Detect which cell encompasses the target text, then output its (x, y) center coordinate. 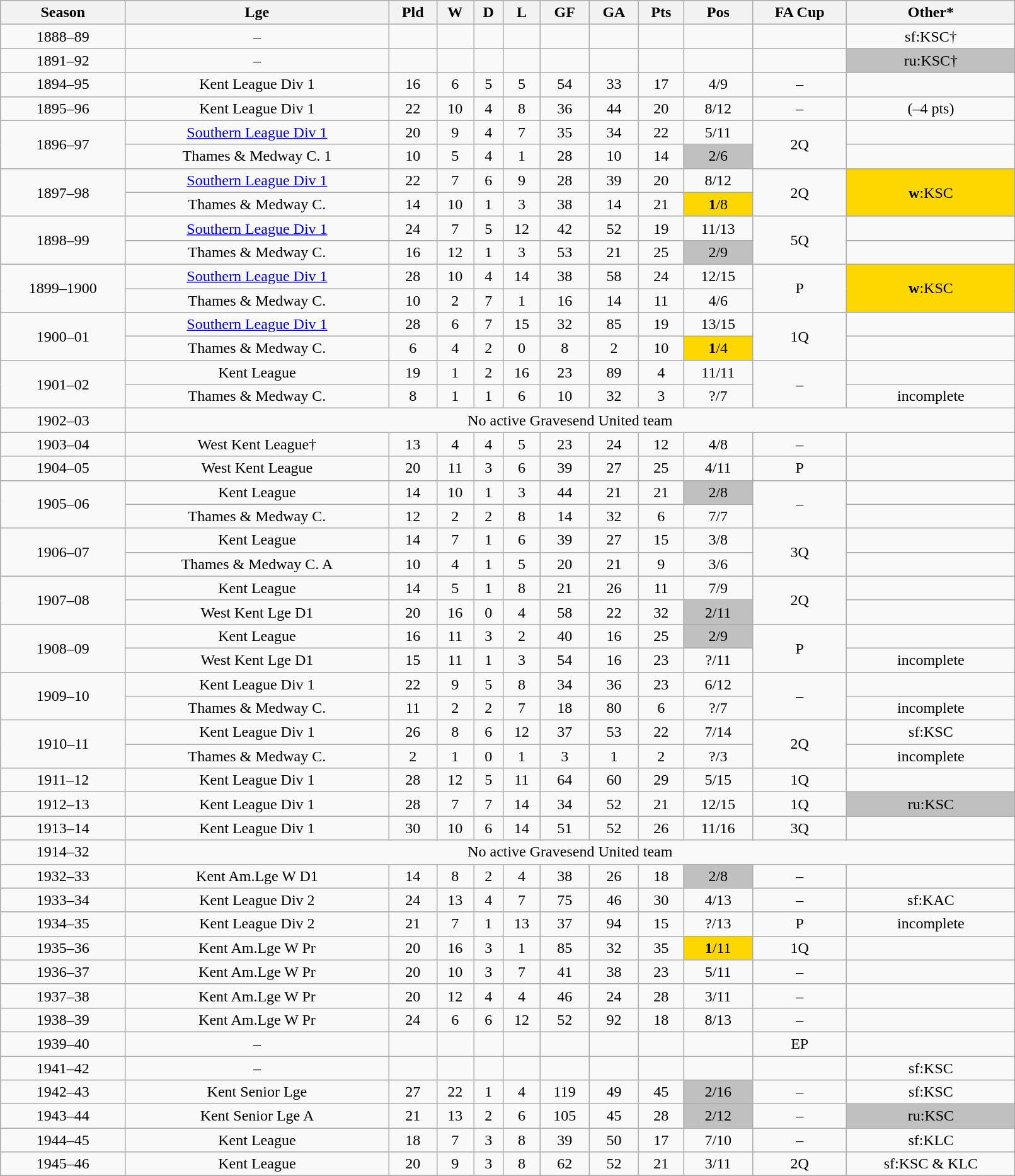
GF (565, 13)
1906–07 (63, 552)
7/7 (718, 516)
4/6 (718, 301)
7/9 (718, 588)
1934–35 (63, 924)
89 (614, 372)
1909–10 (63, 696)
1902–03 (63, 420)
L (522, 13)
D (489, 13)
2/11 (718, 612)
1939–40 (63, 1044)
1935–36 (63, 948)
1895–96 (63, 108)
105 (565, 1116)
5Q (800, 240)
49 (614, 1092)
3/8 (718, 540)
1898–99 (63, 240)
?/13 (718, 924)
4/13 (718, 900)
92 (614, 1020)
1914–32 (63, 852)
?/11 (718, 660)
29 (662, 780)
West Kent League (257, 468)
Lge (257, 13)
1910–11 (63, 744)
41 (565, 972)
Pld (413, 13)
2/16 (718, 1092)
51 (565, 828)
42 (565, 228)
1941–42 (63, 1068)
11/11 (718, 372)
4/8 (718, 444)
11/13 (718, 228)
4/9 (718, 84)
sf:KLC (931, 1140)
Kent Am.Lge W D1 (257, 876)
60 (614, 780)
1933–34 (63, 900)
1896–97 (63, 144)
1932–33 (63, 876)
sf:KSC & KLC (931, 1164)
1891–92 (63, 61)
ru:KSC† (931, 61)
62 (565, 1164)
1/4 (718, 349)
1907–08 (63, 600)
Kent Senior Lge (257, 1092)
2/6 (718, 156)
West Kent League† (257, 444)
sf:KSC† (931, 37)
1937–38 (63, 996)
?/3 (718, 756)
7/10 (718, 1140)
40 (565, 636)
11/16 (718, 828)
94 (614, 924)
80 (614, 708)
7/14 (718, 732)
1897–98 (63, 192)
Season (63, 13)
1/11 (718, 948)
1942–43 (63, 1092)
1908–09 (63, 648)
Thames & Medway C. A (257, 564)
1901–02 (63, 384)
1911–12 (63, 780)
4/11 (718, 468)
64 (565, 780)
2/12 (718, 1116)
50 (614, 1140)
1905–06 (63, 504)
1899–1900 (63, 288)
FA Cup (800, 13)
5/15 (718, 780)
1903–04 (63, 444)
1943–44 (63, 1116)
6/12 (718, 684)
13/15 (718, 325)
W (455, 13)
1/8 (718, 204)
1944–45 (63, 1140)
EP (800, 1044)
1936–37 (63, 972)
Pos (718, 13)
1913–14 (63, 828)
8/13 (718, 1020)
75 (565, 900)
119 (565, 1092)
Kent Senior Lge A (257, 1116)
sf:KAC (931, 900)
Pts (662, 13)
Other* (931, 13)
1945–46 (63, 1164)
(–4 pts) (931, 108)
33 (614, 84)
3/6 (718, 564)
GA (614, 13)
1900–01 (63, 337)
1912–13 (63, 804)
1894–95 (63, 84)
1904–05 (63, 468)
1938–39 (63, 1020)
Thames & Medway C. 1 (257, 156)
1888–89 (63, 37)
